Find where the given text appears and provide that cell's center as (x, y) coordinate. 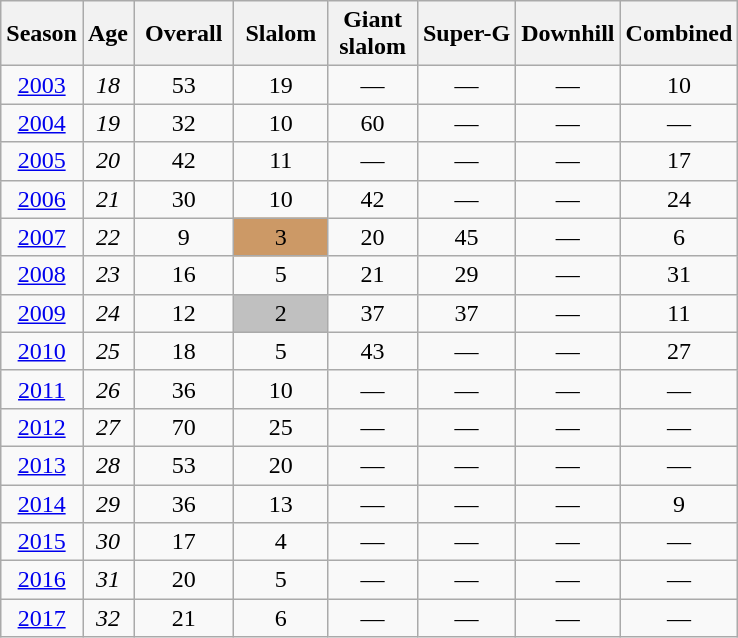
2012 (42, 427)
Slalom (281, 34)
26 (108, 389)
23 (108, 275)
2017 (42, 618)
Giant slalom (373, 34)
12 (184, 313)
16 (184, 275)
Overall (184, 34)
13 (281, 503)
2015 (42, 542)
Season (42, 34)
45 (466, 237)
2009 (42, 313)
Downhill (568, 34)
43 (373, 351)
2007 (42, 237)
70 (184, 427)
Combined (679, 34)
2004 (42, 123)
Age (108, 34)
60 (373, 123)
2006 (42, 199)
4 (281, 542)
28 (108, 465)
2010 (42, 351)
2011 (42, 389)
2005 (42, 161)
2013 (42, 465)
2003 (42, 85)
Super-G (466, 34)
2016 (42, 580)
22 (108, 237)
2008 (42, 275)
2014 (42, 503)
3 (281, 237)
2 (281, 313)
